Extract the (x, y) coordinate from the center of the cell holding the provided text.  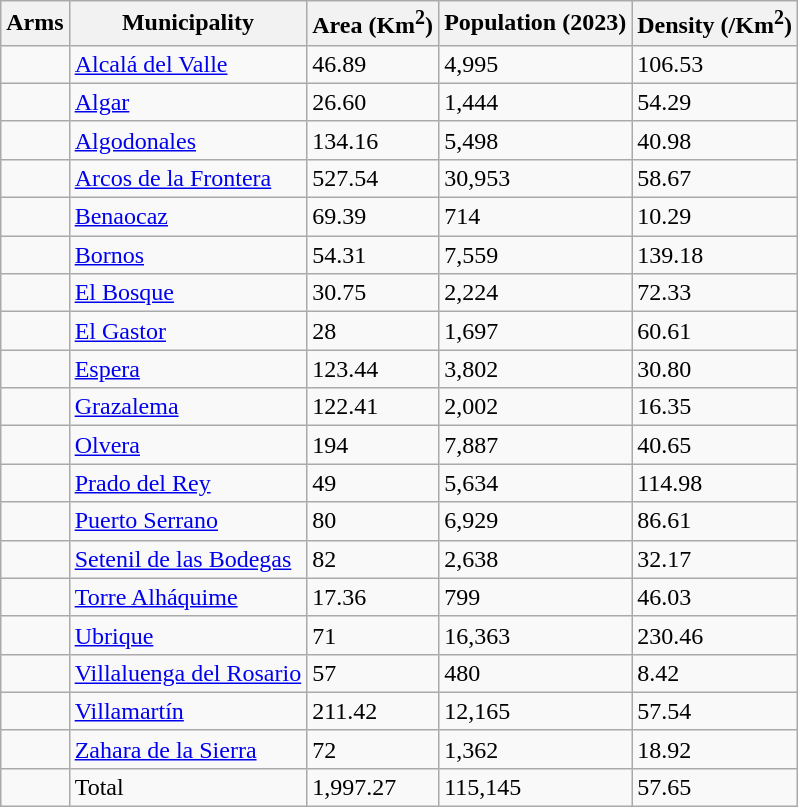
46.89 (373, 64)
2,224 (536, 293)
86.61 (715, 521)
211.42 (373, 711)
72.33 (715, 293)
10.29 (715, 217)
4,995 (536, 64)
Area (Km2) (373, 24)
30.75 (373, 293)
16,363 (536, 635)
Arms (35, 24)
5,498 (536, 140)
139.18 (715, 255)
Torre Alháquime (188, 597)
40.65 (715, 445)
6,929 (536, 521)
1,697 (536, 331)
Total (188, 787)
12,165 (536, 711)
17.36 (373, 597)
230.46 (715, 635)
26.60 (373, 102)
57.54 (715, 711)
106.53 (715, 64)
3,802 (536, 369)
799 (536, 597)
Bornos (188, 255)
28 (373, 331)
Olvera (188, 445)
134.16 (373, 140)
2,002 (536, 407)
46.03 (715, 597)
1,444 (536, 102)
Espera (188, 369)
80 (373, 521)
1,997.27 (373, 787)
18.92 (715, 749)
480 (536, 673)
El Bosque (188, 293)
1,362 (536, 749)
54.29 (715, 102)
60.61 (715, 331)
714 (536, 217)
Algodonales (188, 140)
115,145 (536, 787)
Alcalá del Valle (188, 64)
114.98 (715, 483)
Algar (188, 102)
Setenil de las Bodegas (188, 559)
Arcos de la Frontera (188, 178)
16.35 (715, 407)
30,953 (536, 178)
Benaocaz (188, 217)
Population (2023) (536, 24)
71 (373, 635)
69.39 (373, 217)
194 (373, 445)
Density (/Km2) (715, 24)
32.17 (715, 559)
527.54 (373, 178)
Ubrique (188, 635)
5,634 (536, 483)
8.42 (715, 673)
Villaluenga del Rosario (188, 673)
Prado del Rey (188, 483)
82 (373, 559)
49 (373, 483)
Zahara de la Sierra (188, 749)
122.41 (373, 407)
54.31 (373, 255)
El Gastor (188, 331)
7,559 (536, 255)
72 (373, 749)
Municipality (188, 24)
58.67 (715, 178)
57.65 (715, 787)
Puerto Serrano (188, 521)
57 (373, 673)
30.80 (715, 369)
123.44 (373, 369)
40.98 (715, 140)
2,638 (536, 559)
7,887 (536, 445)
Grazalema (188, 407)
Villamartín (188, 711)
